Pinpoint the cell where the given text exists, returning its (x, y) midpoint coordinate. 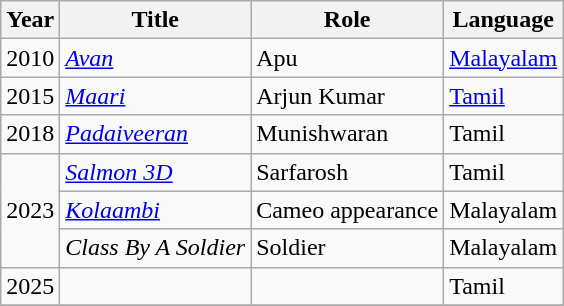
Salmon 3D (156, 172)
Language (504, 20)
Soldier (348, 248)
2010 (30, 58)
Munishwaran (348, 134)
2023 (30, 210)
Maari (156, 96)
Class By A Soldier (156, 248)
2018 (30, 134)
Sarfarosh (348, 172)
Arjun Kumar (348, 96)
Apu (348, 58)
Title (156, 20)
Role (348, 20)
2025 (30, 286)
Avan (156, 58)
Cameo appearance (348, 210)
Padaiveeran (156, 134)
Year (30, 20)
Kolaambi (156, 210)
2015 (30, 96)
